Find where the given text appears and provide that cell's center as [X, Y] coordinate. 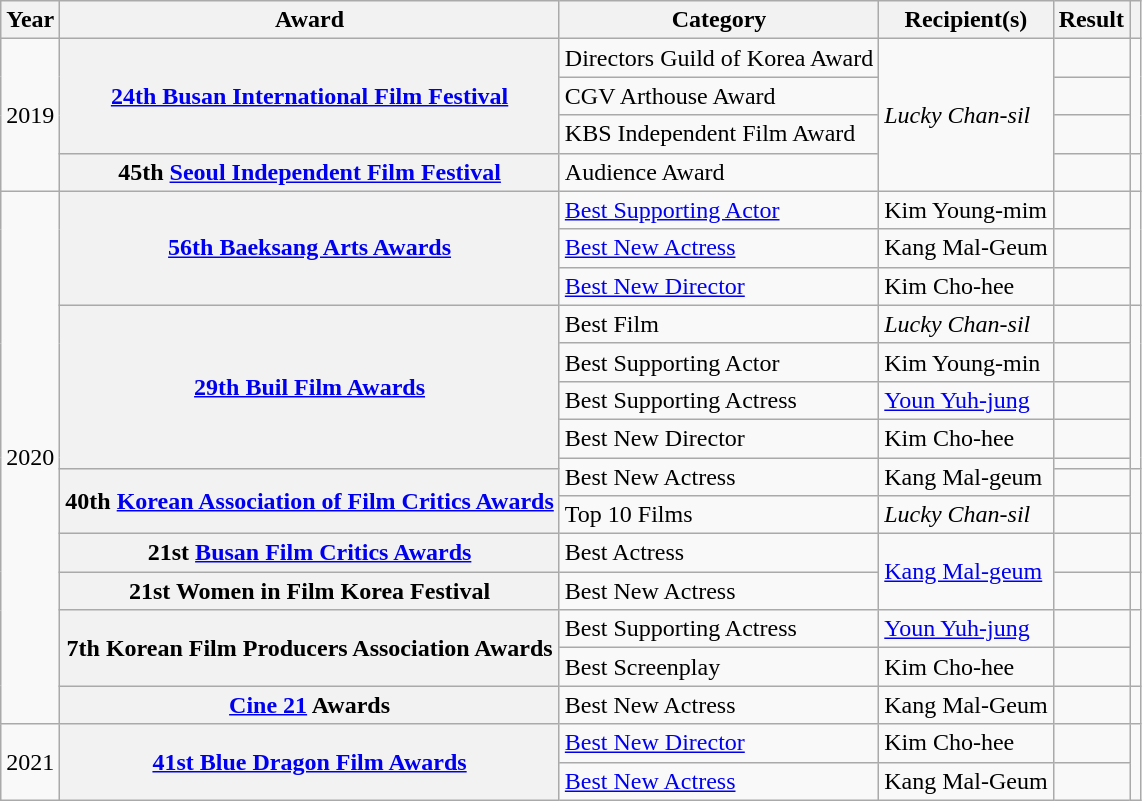
56th Baeksang Arts Awards [310, 248]
Kim Young-min [966, 362]
Best Screenplay [718, 667]
Result [1091, 20]
21st Busan Film Critics Awards [310, 553]
21st Women in Film Korea Festival [310, 591]
Year [30, 20]
CGV Arthouse Award [718, 96]
Best Actress [718, 553]
2020 [30, 458]
Top 10 Films [718, 515]
2019 [30, 115]
40th Korean Association of Film Critics Awards [310, 502]
Directors Guild of Korea Award [718, 58]
Best Film [718, 324]
29th Buil Film Awards [310, 386]
Award [310, 20]
2021 [30, 762]
Recipient(s) [966, 20]
Category [718, 20]
Kim Young-mim [966, 210]
7th Korean Film Producers Association Awards [310, 648]
Cine 21 Awards [310, 705]
KBS Independent Film Award [718, 134]
41st Blue Dragon Film Awards [310, 762]
45th Seoul Independent Film Festival [310, 172]
24th Busan International Film Festival [310, 96]
Audience Award [718, 172]
